For the text-containing cell, return its midpoint in [x, y] coordinate format. 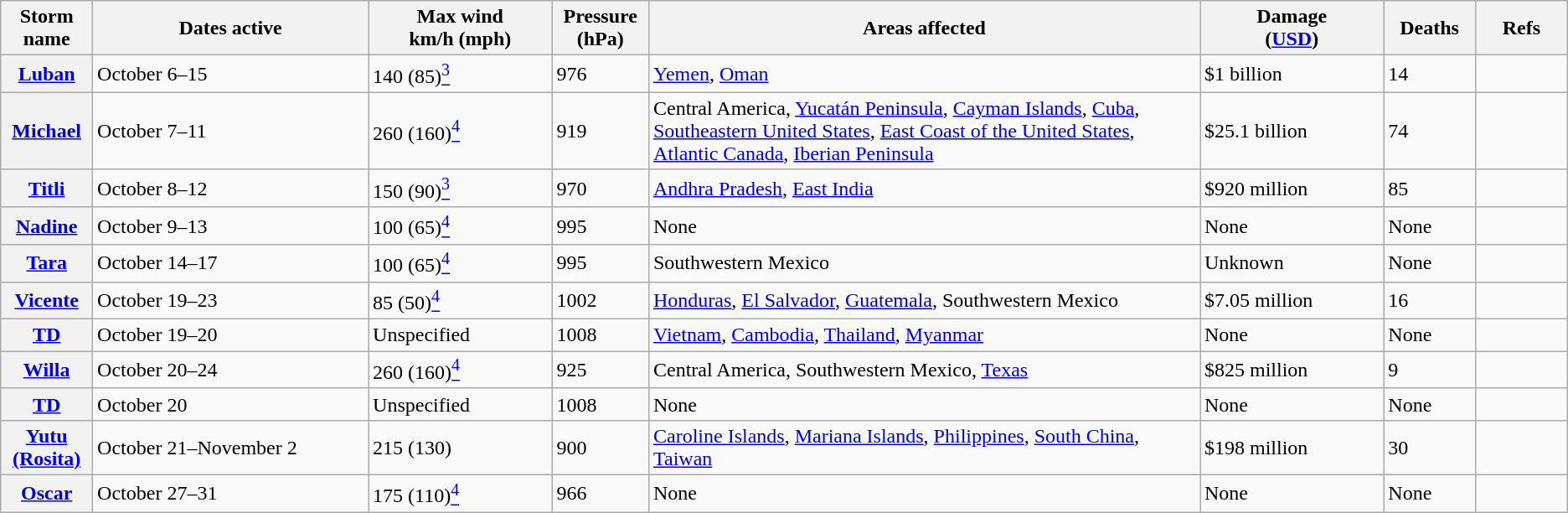
16 [1430, 300]
919 [601, 131]
Vietnam, Cambodia, Thailand, Myanmar [924, 335]
October 9–13 [231, 226]
Willa [47, 370]
9 [1430, 370]
$920 million [1292, 188]
970 [601, 188]
October 20–24 [231, 370]
October 21–November 2 [231, 448]
14 [1430, 74]
30 [1430, 448]
October 8–12 [231, 188]
175 (110)4 [461, 493]
October 7–11 [231, 131]
October 27–31 [231, 493]
Damage(USD) [1292, 28]
74 [1430, 131]
Max windkm/h (mph) [461, 28]
Caroline Islands, Mariana Islands, Philippines, South China, Taiwan [924, 448]
$825 million [1292, 370]
$1 billion [1292, 74]
215 (130) [461, 448]
$7.05 million [1292, 300]
Unknown [1292, 263]
Areas affected [924, 28]
1002 [601, 300]
October 20 [231, 404]
Dates active [231, 28]
$198 million [1292, 448]
October 19–23 [231, 300]
Southwestern Mexico [924, 263]
Storm name [47, 28]
October 14–17 [231, 263]
85 [1430, 188]
Andhra Pradesh, East India [924, 188]
Deaths [1430, 28]
Michael [47, 131]
Refs [1521, 28]
October 6–15 [231, 74]
140 (85)3 [461, 74]
925 [601, 370]
Honduras, El Salvador, Guatemala, Southwestern Mexico [924, 300]
900 [601, 448]
Nadine [47, 226]
Oscar [47, 493]
85 (50)4 [461, 300]
Tara [47, 263]
Pressure(hPa) [601, 28]
Luban [47, 74]
976 [601, 74]
Central America, Southwestern Mexico, Texas [924, 370]
October 19–20 [231, 335]
$25.1 billion [1292, 131]
Vicente [47, 300]
966 [601, 493]
Yutu (Rosita) [47, 448]
Titli [47, 188]
150 (90)3 [461, 188]
Yemen, Oman [924, 74]
